Provide the (X, Y) coordinate of the cell's center where the given text is located.  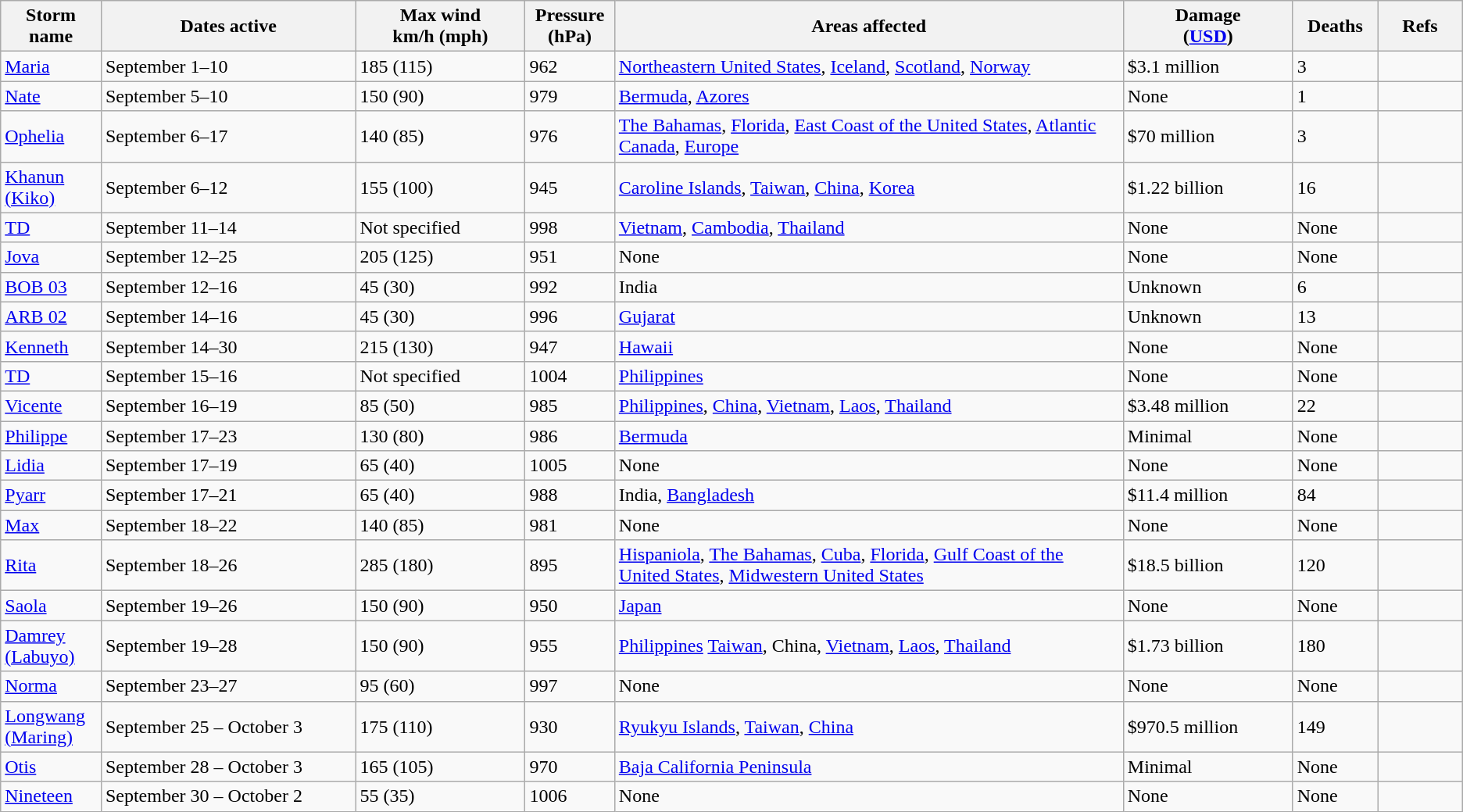
September 17–23 (228, 435)
India, Bangladesh (869, 495)
Philippines Taiwan, China, Vietnam, Laos, Thailand (869, 646)
55 (35) (441, 796)
Saola (52, 606)
979 (570, 96)
Nate (52, 96)
$70 million (1208, 136)
1006 (570, 796)
September 28 – October 3 (228, 767)
September 25 – October 3 (228, 727)
285 (180) (441, 566)
September 23–27 (228, 686)
Areas affected (869, 27)
September 12–25 (228, 257)
September 30 – October 2 (228, 796)
976 (570, 136)
947 (570, 346)
895 (570, 566)
September 11–14 (228, 227)
950 (570, 606)
Otis (52, 767)
September 19–26 (228, 606)
165 (105) (441, 767)
Hispaniola, The Bahamas, Cuba, Florida, Gulf Coast of the United States, Midwestern United States (869, 566)
Jova (52, 257)
970 (570, 767)
130 (80) (441, 435)
September 16–19 (228, 406)
Max windkm/h (mph) (441, 27)
September 6–12 (228, 188)
September 17–21 (228, 495)
16 (1335, 188)
Bermuda, Azores (869, 96)
Kenneth (52, 346)
Pressure(hPa) (570, 27)
$3.48 million (1208, 406)
22 (1335, 406)
$3.1 million (1208, 66)
955 (570, 646)
Caroline Islands, Taiwan, China, Korea (869, 188)
September 14–30 (228, 346)
September 1–10 (228, 66)
996 (570, 317)
Maria (52, 66)
Philippines, China, Vietnam, Laos, Thailand (869, 406)
Pyarr (52, 495)
155 (100) (441, 188)
Hawaii (869, 346)
Longwang (Maring) (52, 727)
Philippines (869, 376)
175 (110) (441, 727)
215 (130) (441, 346)
13 (1335, 317)
India (869, 287)
Nineteen (52, 796)
Ryukyu Islands, Taiwan, China (869, 727)
1005 (570, 466)
The Bahamas, Florida, East Coast of the United States, Atlantic Canada, Europe (869, 136)
Bermuda (869, 435)
Ophelia (52, 136)
September 6–17 (228, 136)
Khanun (Kiko) (52, 188)
Damrey (Labuyo) (52, 646)
992 (570, 287)
Philippe (52, 435)
ARB 02 (52, 317)
185 (115) (441, 66)
Storm name (52, 27)
962 (570, 66)
Norma (52, 686)
September 12–16 (228, 287)
981 (570, 525)
September 5–10 (228, 96)
205 (125) (441, 257)
September 18–22 (228, 525)
September 17–19 (228, 466)
95 (60) (441, 686)
6 (1335, 287)
945 (570, 188)
951 (570, 257)
930 (570, 727)
$1.73 billion (1208, 646)
84 (1335, 495)
Refs (1421, 27)
Vicente (52, 406)
BOB 03 (52, 287)
$11.4 million (1208, 495)
September 15–16 (228, 376)
Baja California Peninsula (869, 767)
Max (52, 525)
986 (570, 435)
$18.5 billion (1208, 566)
Rita (52, 566)
Japan (869, 606)
Gujarat (869, 317)
Damage(USD) (1208, 27)
997 (570, 686)
Northeastern United States, Iceland, Scotland, Norway (869, 66)
149 (1335, 727)
$970.5 million (1208, 727)
988 (570, 495)
Dates active (228, 27)
Lidia (52, 466)
85 (50) (441, 406)
September 14–16 (228, 317)
Deaths (1335, 27)
985 (570, 406)
180 (1335, 646)
September 19–28 (228, 646)
Vietnam, Cambodia, Thailand (869, 227)
1004 (570, 376)
1 (1335, 96)
998 (570, 227)
120 (1335, 566)
$1.22 billion (1208, 188)
September 18–26 (228, 566)
